Locate the cell with the specified text and output its (X, Y) center coordinate. 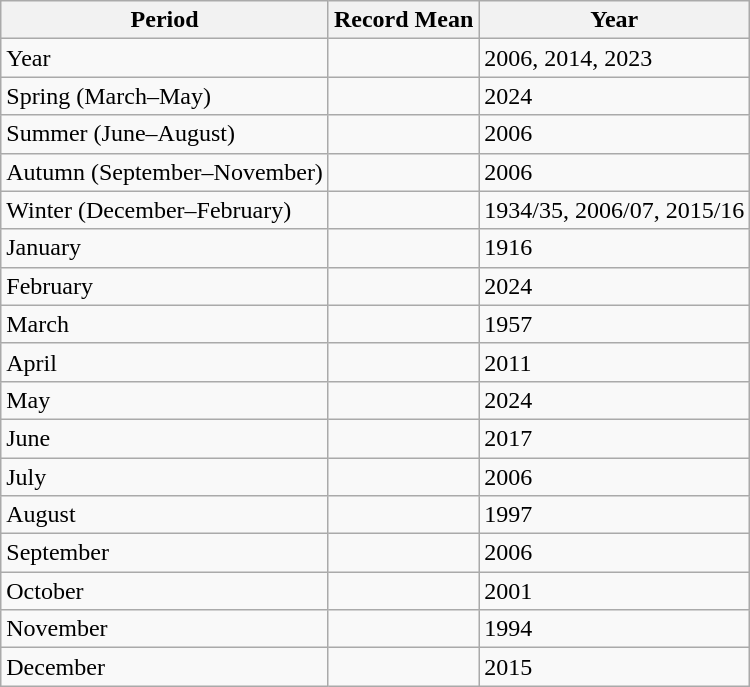
December (165, 667)
October (165, 591)
1934/35, 2006/07, 2015/16 (614, 210)
2006, 2014, 2023 (614, 58)
1997 (614, 515)
November (165, 629)
March (165, 324)
January (165, 248)
2011 (614, 362)
2015 (614, 667)
April (165, 362)
1916 (614, 248)
2001 (614, 591)
August (165, 515)
1994 (614, 629)
June (165, 438)
1957 (614, 324)
Spring (March–May) (165, 96)
2017 (614, 438)
February (165, 286)
Record Mean (403, 20)
July (165, 477)
Period (165, 20)
Summer (June–August) (165, 134)
May (165, 400)
September (165, 553)
Winter (December–February) (165, 210)
Autumn (September–November) (165, 172)
